Capture the cell that displays the provided text and extract its [X, Y] central coordinate. 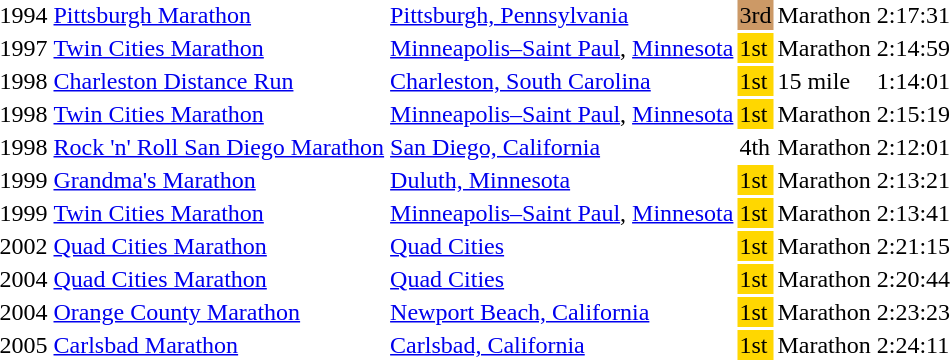
Charleston, South Carolina [562, 81]
Grandma's Marathon [219, 180]
Duluth, Minnesota [562, 180]
Newport Beach, California [562, 312]
3rd [756, 15]
San Diego, California [562, 147]
Pittsburgh, Pennsylvania [562, 15]
Carlsbad Marathon [219, 345]
4th [756, 147]
Carlsbad, California [562, 345]
Orange County Marathon [219, 312]
Pittsburgh Marathon [219, 15]
15 mile [824, 81]
Charleston Distance Run [219, 81]
Rock 'n' Roll San Diego Marathon [219, 147]
